Return the [x, y] coordinate for the center point of the cell that contains the specified text.  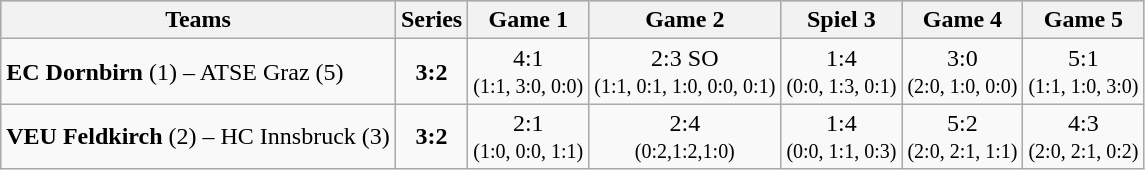
Game 1 [528, 20]
2:1(1:0, 0:0, 1:1) [528, 136]
Game 4 [962, 20]
4:1(1:1, 3:0, 0:0) [528, 72]
Game 2 [685, 20]
1:4(0:0, 1:3, 0:1) [842, 72]
EC Dornbirn (1) – ATSE Graz (5) [198, 72]
Series [431, 20]
Teams [198, 20]
2:4(0:2,1:2,1:0) [685, 136]
VEU Feldkirch (2) – HC Innsbruck (3) [198, 136]
1:4(0:0, 1:1, 0:3) [842, 136]
4:3(2:0, 2:1, 0:2) [1084, 136]
3:0(2:0, 1:0, 0:0) [962, 72]
5:2(2:0, 2:1, 1:1) [962, 136]
5:1(1:1, 1:0, 3:0) [1084, 72]
Game 5 [1084, 20]
Spiel 3 [842, 20]
2:3 SO(1:1, 0:1, 1:0, 0:0, 0:1) [685, 72]
